Search for the cell housing the specified text and yield its (x, y) center coordinate. 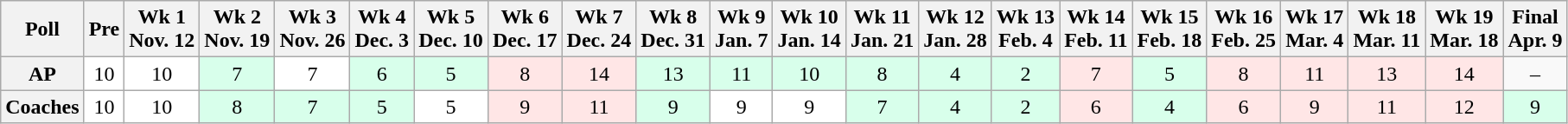
Pre (104, 29)
Final Apr. 9 (1535, 29)
Wk 10 Jan. 14 (809, 29)
– (1535, 74)
Wk 5 Dec. 10 (451, 29)
AP (42, 74)
Poll (42, 29)
Wk 13 Feb. 4 (1025, 29)
Wk 17 Mar. 4 (1314, 29)
Wk 7 Dec. 24 (599, 29)
Wk 18 Mar. 11 (1386, 29)
Wk 8 Dec. 31 (673, 29)
Wk 12 Jan. 28 (955, 29)
Wk 6 Dec. 17 (525, 29)
12 (1464, 107)
Wk 2 Nov. 19 (237, 29)
Coaches (42, 107)
Wk 11 Jan. 21 (882, 29)
Wk 19 Mar. 18 (1464, 29)
Wk 1 Nov. 12 (163, 29)
Wk 4 Dec. 3 (382, 29)
Wk 15 Feb. 18 (1170, 29)
Wk 14 Feb. 11 (1096, 29)
Wk 9 Jan. 7 (742, 29)
Wk 3 Nov. 26 (313, 29)
Wk 16 Feb. 25 (1244, 29)
